Pinpoint the cell where the given text exists, returning its (x, y) midpoint coordinate. 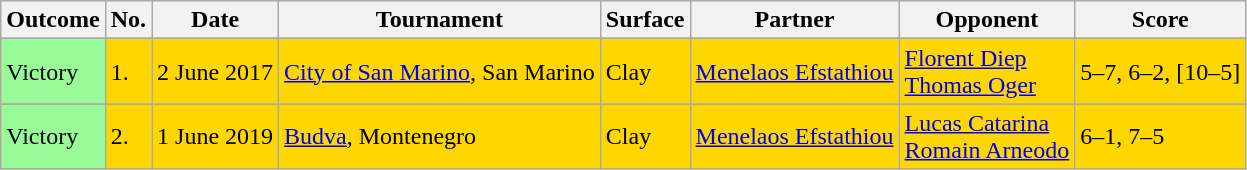
Date (216, 20)
Surface (645, 20)
Tournament (440, 20)
Budva, Montenegro (440, 136)
6–1, 7–5 (1160, 136)
Opponent (987, 20)
City of San Marino, San Marino (440, 72)
1 June 2019 (216, 136)
2 June 2017 (216, 72)
Outcome (53, 20)
Florent Diep Thomas Oger (987, 72)
Score (1160, 20)
Lucas Catarina Romain Arneodo (987, 136)
1. (128, 72)
No. (128, 20)
Partner (794, 20)
2. (128, 136)
5–7, 6–2, [10–5] (1160, 72)
